From the cell containing the given text, extract its center point as [x, y] coordinate. 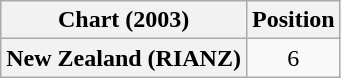
6 [293, 58]
Chart (2003) [124, 20]
New Zealand (RIANZ) [124, 58]
Position [293, 20]
